Provide the [x, y] coordinate of the cell's center where the given text is located.  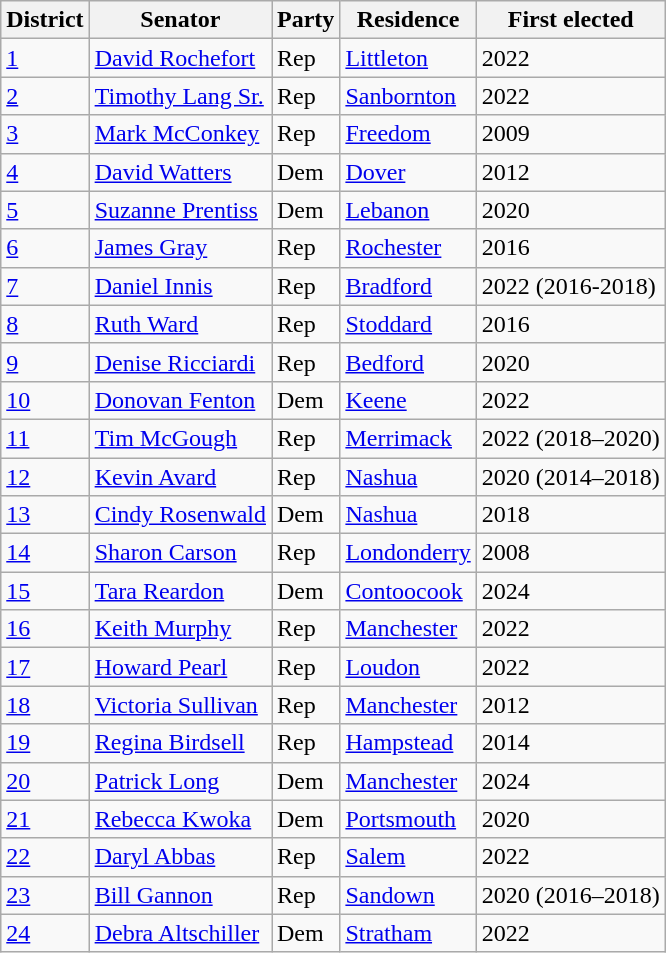
20 [45, 781]
Keith Murphy [180, 629]
5 [45, 210]
24 [45, 933]
2020 (2016–2018) [570, 895]
15 [45, 591]
Tim McGough [180, 438]
7 [45, 286]
Freedom [408, 134]
10 [45, 400]
Cindy Rosenwald [180, 515]
2018 [570, 515]
Howard Pearl [180, 667]
2022 (2018–2020) [570, 438]
Salem [408, 857]
Dover [408, 172]
Timothy Lang Sr. [180, 96]
18 [45, 705]
Senator [180, 20]
Suzanne Prentiss [180, 210]
17 [45, 667]
Bill Gannon [180, 895]
13 [45, 515]
David Watters [180, 172]
14 [45, 553]
Debra Altschiller [180, 933]
Londonderry [408, 553]
2014 [570, 743]
Party [306, 20]
12 [45, 477]
3 [45, 134]
Rebecca Kwoka [180, 819]
16 [45, 629]
Residence [408, 20]
Lebanon [408, 210]
2009 [570, 134]
Stoddard [408, 324]
Bedford [408, 362]
District [45, 20]
Ruth Ward [180, 324]
Sharon Carson [180, 553]
Littleton [408, 58]
Merrimack [408, 438]
21 [45, 819]
Patrick Long [180, 781]
2 [45, 96]
Victoria Sullivan [180, 705]
Denise Ricciardi [180, 362]
1 [45, 58]
Keene [408, 400]
James Gray [180, 248]
22 [45, 857]
9 [45, 362]
Hampstead [408, 743]
Contoocook [408, 591]
11 [45, 438]
Bradford [408, 286]
8 [45, 324]
19 [45, 743]
Portsmouth [408, 819]
Daniel Innis [180, 286]
Tara Reardon [180, 591]
Kevin Avard [180, 477]
David Rochefort [180, 58]
Daryl Abbas [180, 857]
2022 (2016-2018) [570, 286]
Regina Birdsell [180, 743]
23 [45, 895]
Mark McConkey [180, 134]
6 [45, 248]
Loudon [408, 667]
Donovan Fenton [180, 400]
4 [45, 172]
First elected [570, 20]
Sandown [408, 895]
Stratham [408, 933]
2020 (2014–2018) [570, 477]
Sanbornton [408, 96]
2008 [570, 553]
Rochester [408, 248]
